Extract the (x, y) coordinate from the center of the cell holding the provided text.  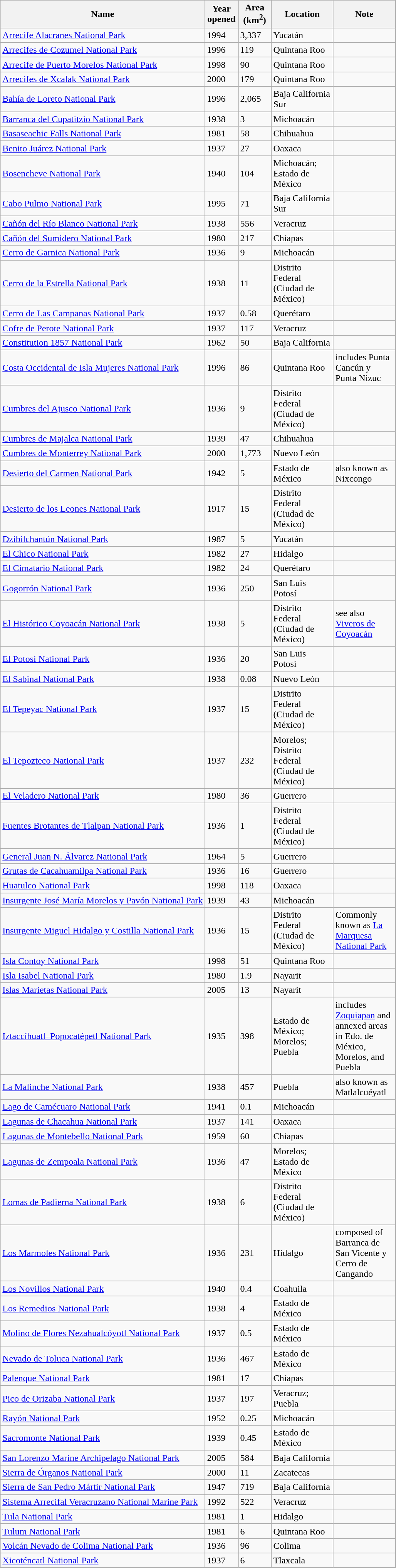
Lagunas de Chacahua National Park (102, 1121)
El Tepozteco National Park (102, 760)
0.08 (255, 679)
Basaseachic Falls National Park (102, 134)
Cerro de Garnica National Park (102, 253)
Location (302, 14)
Tlaxcala (302, 1560)
141 (255, 1121)
1.9 (255, 975)
13 (255, 990)
Sistema Arrecifal Veracruzano National Marine Park (102, 1502)
Iztaccíhuatl–Popocatépetl National Park (102, 1036)
Volcán Nevado de Colima National Park (102, 1546)
51 (255, 961)
0.4 (255, 1288)
Pico de Orizaba National Park (102, 1398)
119 (255, 50)
0.1 (255, 1107)
3 (255, 119)
Dzibilchantún National Park (102, 539)
1942 (221, 473)
Bahía de Loreto National Park (102, 99)
El Chico National Park (102, 554)
see also Viveros de Coyoacán (364, 623)
Zacatecas (302, 1472)
Lagunas de Zempoala National Park (102, 1161)
Lago de Camécuaro National Park (102, 1107)
Palenque National Park (102, 1378)
50 (255, 342)
Cañón del Río Blanco National Park (102, 223)
Arrecifes de Cozumel National Park (102, 50)
Molino de Flores Nezahualcóyotl National Park (102, 1334)
60 (255, 1136)
Colima (302, 1546)
1935 (221, 1036)
Cumbres de Majalca National Park (102, 438)
2,065 (255, 99)
Year opened (221, 14)
457 (255, 1087)
includes Punta Cancún y Punta Nizuc (364, 368)
Tulum National Park (102, 1531)
El Potosí National Park (102, 659)
Cerro de Las Campanas National Park (102, 313)
Cumbres del Ajusco National Park (102, 408)
Note (364, 14)
197 (255, 1398)
Cabo Pulmo National Park (102, 203)
El Cimatario National Park (102, 568)
Los Novillos National Park (102, 1288)
522 (255, 1502)
Desierto del Carmen National Park (102, 473)
Sacromonte National Park (102, 1438)
467 (255, 1358)
Arrecife Alacranes National Park (102, 35)
composed of Barranca de San Vicente y Cerro de Cangando (364, 1253)
Cañón del Sumidero National Park (102, 238)
also known as Nixcongo (364, 473)
1,773 (255, 453)
El Histórico Coyoacán National Park (102, 623)
Isla Contoy National Park (102, 961)
Huatulco National Park (102, 886)
El Sabinal National Park (102, 679)
Grutas de Cacahuamilpa National Park (102, 871)
Lomas de Padierna National Park (102, 1202)
Area (km2) (255, 14)
Rayón National Park (102, 1418)
Costa Occidental de Isla Mujeres National Park (102, 368)
Los Marmoles National Park (102, 1253)
0.5 (255, 1334)
117 (255, 328)
3,337 (255, 35)
Estado de México; Morelos; Puebla (302, 1036)
232 (255, 760)
Isla Isabel National Park (102, 975)
4 (255, 1308)
96 (255, 1546)
Cofre de Perote National Park (102, 328)
El Tepeyac National Park (102, 709)
Lagunas de Montebello National Park (102, 1136)
231 (255, 1253)
General Juan N. Álvarez National Park (102, 856)
La Malinche National Park (102, 1087)
Coahuila (302, 1288)
1917 (221, 509)
1959 (221, 1136)
Gogorrón National Park (102, 588)
1964 (221, 856)
36 (255, 796)
1995 (221, 203)
58 (255, 134)
Arrecifes de Xcalak National Park (102, 79)
71 (255, 203)
24 (255, 568)
1962 (221, 342)
Bosencheve National Park (102, 173)
Xicoténcatl National Park (102, 1560)
250 (255, 588)
Arrecife de Puerto Morelos National Park (102, 64)
also known as Matlalcuéyatl (364, 1087)
Barranca del Cupatitzio National Park (102, 119)
Fuentes Brotantes de Tlalpan National Park (102, 826)
Insurgente José María Morelos y Pavón National Park (102, 900)
Morelos; Estado de México (302, 1161)
556 (255, 223)
Sierra de San Pedro Mártir National Park (102, 1487)
Islas Marietas National Park (102, 990)
1994 (221, 35)
584 (255, 1458)
20 (255, 659)
Commonly known as La Marquesa National Park (364, 931)
Cumbres de Monterrey National Park (102, 453)
1987 (221, 539)
Michoacán; Estado de México (302, 173)
179 (255, 79)
includes Zoquiapan and annexed areas in Edo. de México, Morelos, and Puebla (364, 1036)
Puebla (302, 1087)
1947 (221, 1487)
398 (255, 1036)
Veracruz; Puebla (302, 1398)
217 (255, 238)
1952 (221, 1418)
Constitution 1857 National Park (102, 342)
86 (255, 368)
Benito Juárez National Park (102, 148)
17 (255, 1378)
Name (102, 14)
43 (255, 900)
1992 (221, 1502)
Morelos; Distrito Federal (Ciudad de México) (302, 760)
16 (255, 871)
El Veladero National Park (102, 796)
Los Remedios National Park (102, 1308)
Nevado de Toluca National Park (102, 1358)
90 (255, 64)
0.45 (255, 1438)
Sierra de Órganos National Park (102, 1472)
118 (255, 886)
0.58 (255, 313)
Tula National Park (102, 1516)
719 (255, 1487)
Insurgente Miguel Hidalgo y Costilla National Park (102, 931)
1941 (221, 1107)
San Lorenzo Marine Archipelago National Park (102, 1458)
104 (255, 173)
Desierto de los Leones National Park (102, 509)
0.25 (255, 1418)
Cerro de la Estrella National Park (102, 283)
